Identify which cell holds the provided text, then report its (x, y) central coordinate. 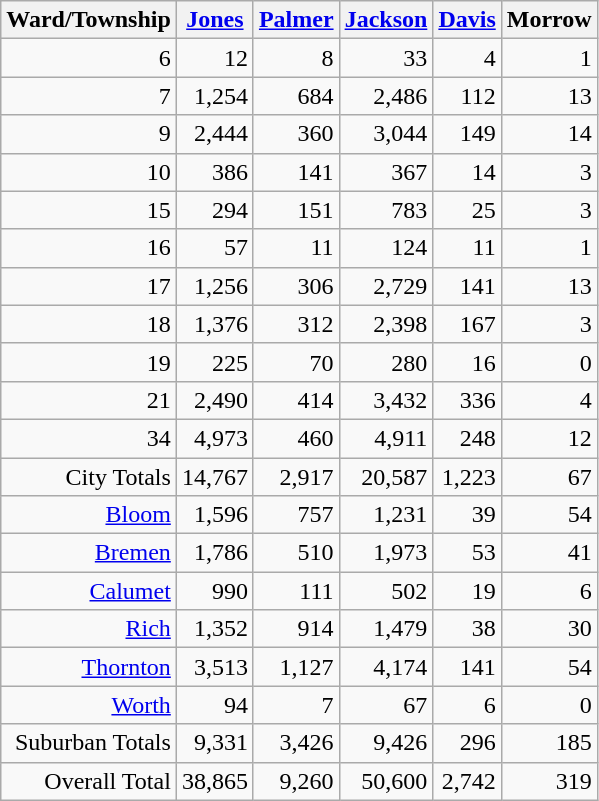
Bloom (89, 515)
34 (89, 438)
914 (296, 629)
18 (89, 324)
757 (296, 515)
1,127 (296, 667)
4,174 (386, 667)
1,223 (467, 477)
2,444 (214, 134)
1,479 (386, 629)
38 (467, 629)
53 (467, 553)
2,490 (214, 400)
280 (386, 362)
Calumet (89, 591)
14,767 (214, 477)
414 (296, 400)
1,973 (386, 553)
112 (467, 96)
30 (549, 629)
9,331 (214, 743)
149 (467, 134)
50,600 (386, 781)
296 (467, 743)
3,044 (386, 134)
Rich (89, 629)
1,254 (214, 96)
City Totals (89, 477)
3,426 (296, 743)
39 (467, 515)
1,786 (214, 553)
Jackson (386, 20)
124 (386, 248)
510 (296, 553)
225 (214, 362)
367 (386, 172)
15 (89, 210)
684 (296, 96)
Ward/Township (89, 20)
3,432 (386, 400)
1,352 (214, 629)
360 (296, 134)
167 (467, 324)
1,231 (386, 515)
Morrow (549, 20)
Jones (214, 20)
4,973 (214, 438)
Worth (89, 705)
Suburban Totals (89, 743)
33 (386, 58)
Thornton (89, 667)
248 (467, 438)
2,917 (296, 477)
460 (296, 438)
41 (549, 553)
185 (549, 743)
502 (386, 591)
17 (89, 286)
38,865 (214, 781)
306 (296, 286)
8 (296, 58)
2,729 (386, 286)
9 (89, 134)
336 (467, 400)
57 (214, 248)
Bremen (89, 553)
1,376 (214, 324)
25 (467, 210)
70 (296, 362)
10 (89, 172)
9,426 (386, 743)
990 (214, 591)
Palmer (296, 20)
1,596 (214, 515)
2,742 (467, 781)
294 (214, 210)
386 (214, 172)
Overall Total (89, 781)
20,587 (386, 477)
4,911 (386, 438)
21 (89, 400)
312 (296, 324)
783 (386, 210)
2,486 (386, 96)
2,398 (386, 324)
1,256 (214, 286)
94 (214, 705)
3,513 (214, 667)
319 (549, 781)
151 (296, 210)
111 (296, 591)
9,260 (296, 781)
Davis (467, 20)
